Extract the [X, Y] coordinate from the center of the cell holding the provided text.  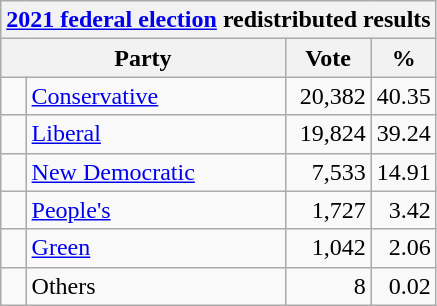
14.91 [404, 172]
7,533 [328, 172]
% [404, 58]
0.02 [404, 286]
New Democratic [156, 172]
1,727 [328, 210]
Conservative [156, 96]
Liberal [156, 134]
People's [156, 210]
Vote [328, 58]
40.35 [404, 96]
3.42 [404, 210]
19,824 [328, 134]
Party [143, 58]
Green [156, 248]
Others [156, 286]
2021 federal election redistributed results [218, 20]
20,382 [328, 96]
2.06 [404, 248]
8 [328, 286]
1,042 [328, 248]
39.24 [404, 134]
